Output the (x, y) coordinate of the center of the cell containing the given text.  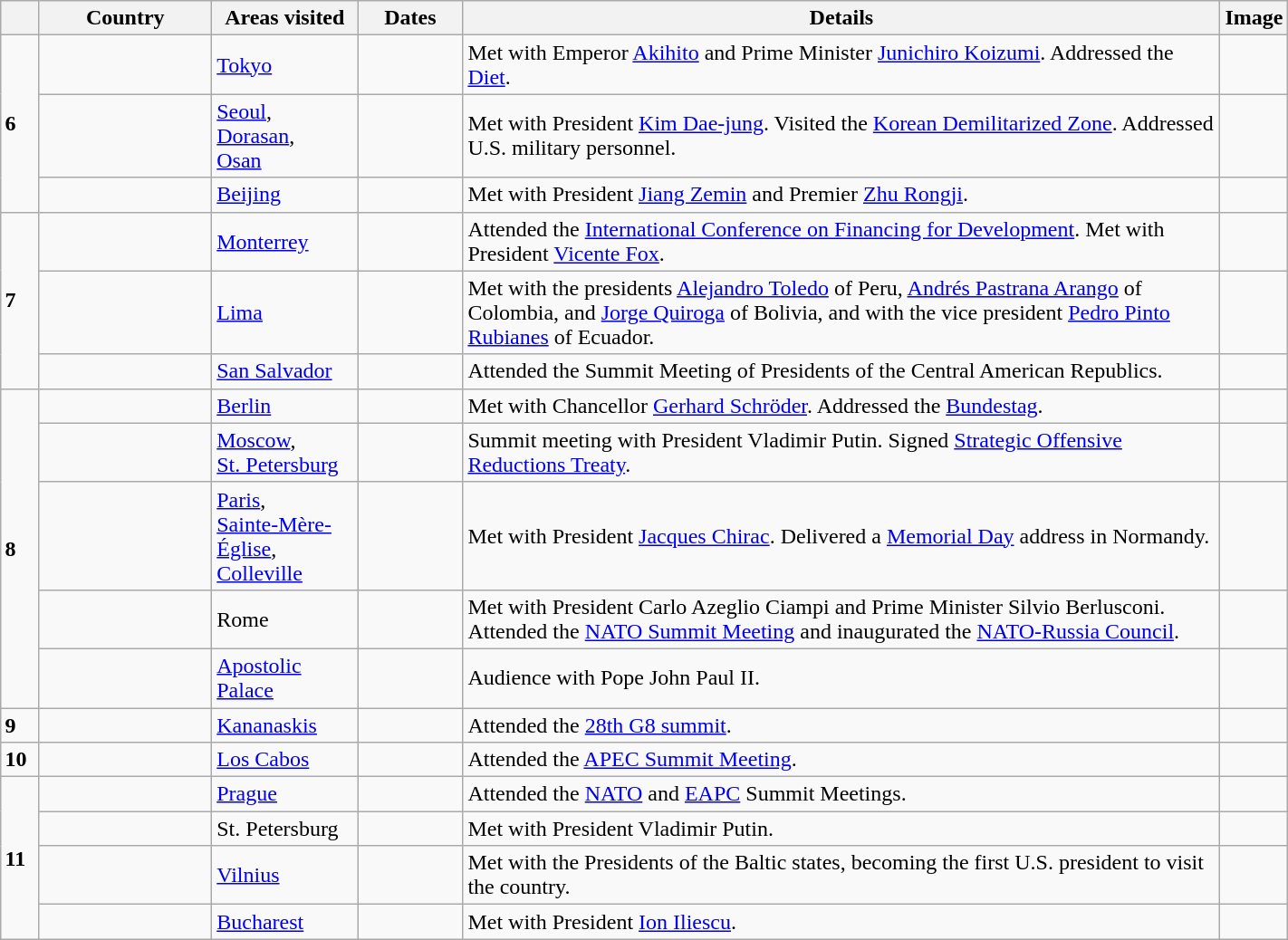
Attended the NATO and EAPC Summit Meetings. (841, 794)
Met with Chancellor Gerhard Schröder. Addressed the Bundestag. (841, 406)
Moscow,St. Petersburg (284, 453)
Country (125, 18)
Seoul,Dorasan,Osan (284, 136)
Los Cabos (284, 760)
8 (20, 548)
Met with President Kim Dae-jung. Visited the Korean Demilitarized Zone. Addressed U.S. military personnel. (841, 136)
Met with President Jacques Chirac. Delivered a Memorial Day address in Normandy. (841, 536)
Prague (284, 794)
Attended the International Conference on Financing for Development. Met with President Vicente Fox. (841, 241)
Rome (284, 619)
St. Petersburg (284, 829)
Attended the Summit Meeting of Presidents of the Central American Republics. (841, 371)
Met with President Ion Iliescu. (841, 922)
Tokyo (284, 65)
Attended the APEC Summit Meeting. (841, 760)
Attended the 28th G8 summit. (841, 725)
Image (1254, 18)
Details (841, 18)
Dates (410, 18)
Met with President Vladimir Putin. (841, 829)
Beijing (284, 195)
Met with President Jiang Zemin and Premier Zhu Rongji. (841, 195)
Met with Emperor Akihito and Prime Minister Junichiro Koizumi. Addressed the Diet. (841, 65)
Berlin (284, 406)
Monterrey (284, 241)
Kananaskis (284, 725)
Paris,Sainte-Mère-Église,Colleville (284, 536)
Lima (284, 312)
6 (20, 123)
Areas visited (284, 18)
9 (20, 725)
Audience with Pope John Paul II. (841, 677)
San Salvador (284, 371)
Met with the Presidents of the Baltic states, becoming the first U.S. president to visit the country. (841, 875)
10 (20, 760)
Vilnius (284, 875)
Summit meeting with President Vladimir Putin. Signed Strategic Offensive Reductions Treaty. (841, 453)
Apostolic Palace (284, 677)
11 (20, 858)
Bucharest (284, 922)
7 (20, 301)
